Output the (x, y) coordinate of the center of the cell containing the given text.  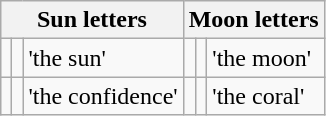
'the moon' (266, 58)
Sun letters (92, 20)
Moon letters (254, 20)
'the confidence' (103, 96)
'the coral' (266, 96)
'the sun' (103, 58)
